Return the [x, y] coordinate for the center point of the cell that contains the specified text.  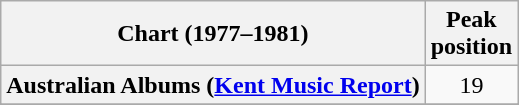
Chart (1977–1981) [213, 34]
19 [471, 85]
Australian Albums (Kent Music Report) [213, 85]
Peakposition [471, 34]
